Return [x, y] of the center of cell containing provided text 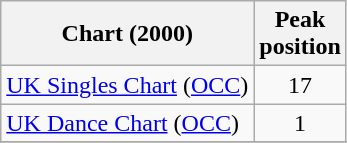
Peakposition [300, 34]
1 [300, 123]
Chart (2000) [128, 34]
UK Singles Chart (OCC) [128, 85]
UK Dance Chart (OCC) [128, 123]
17 [300, 85]
